For the text-containing cell, return its midpoint in [X, Y] coordinate format. 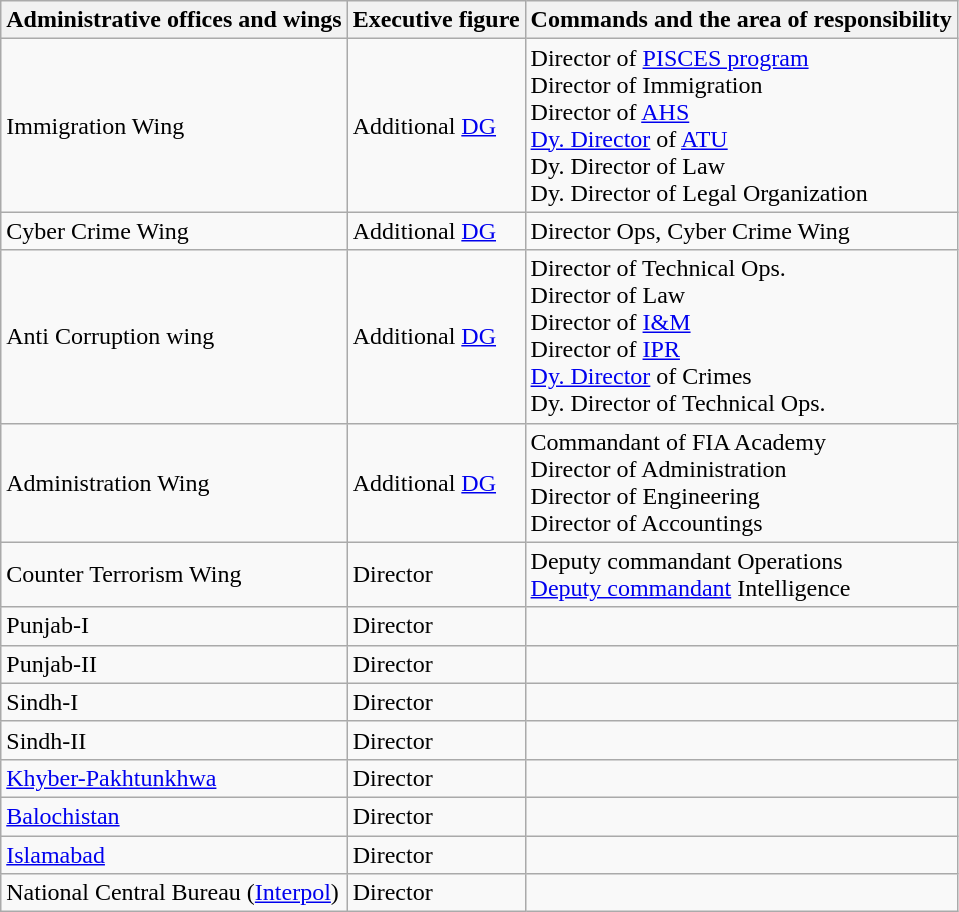
Director of PISCES programDirector of ImmigrationDirector of AHSDy. Director of ATUDy. Director of LawDy. Director of Legal Organization [741, 126]
Balochistan [174, 816]
Director Ops, Cyber Crime Wing [741, 231]
Commandant of FIA AcademyDirector of AdministrationDirector of EngineeringDirector of Accountings [741, 482]
Administrative offices and wings [174, 20]
Islamabad [174, 855]
Punjab-I [174, 626]
National Central Bureau (Interpol) [174, 893]
Deputy commandant OperationsDeputy commandant Intelligence [741, 574]
Immigration Wing [174, 126]
Executive figure [436, 20]
Sindh-I [174, 702]
Director of Technical Ops.Director of LawDirector of I&MDirector of IPRDy. Director of CrimesDy. Director of Technical Ops. [741, 336]
Punjab-II [174, 664]
Sindh-II [174, 740]
Commands and the area of responsibility [741, 20]
Administration Wing [174, 482]
Khyber-Pakhtunkhwa [174, 778]
Counter Terrorism Wing [174, 574]
Anti Corruption wing [174, 336]
Cyber Crime Wing [174, 231]
